Detect which cell encompasses the target text, then output its [X, Y] center coordinate. 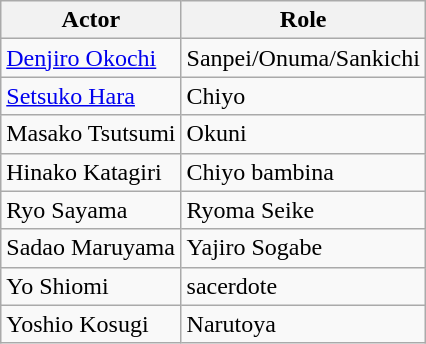
Sadao Maruyama [91, 248]
Chiyo bambina [303, 172]
sacerdote [303, 286]
Yajiro Sogabe [303, 248]
Chiyo [303, 96]
Masako Tsutsumi [91, 134]
Sanpei/Onuma/Sankichi [303, 58]
Hinako Katagiri [91, 172]
Okuni [303, 134]
Yo Shiomi [91, 286]
Ryo Sayama [91, 210]
Setsuko Hara [91, 96]
Role [303, 20]
Denjiro Okochi [91, 58]
Ryoma Seike [303, 210]
Actor [91, 20]
Yoshio Kosugi [91, 324]
Narutoya [303, 324]
